Find where the given text appears and provide that cell's center as (X, Y) coordinate. 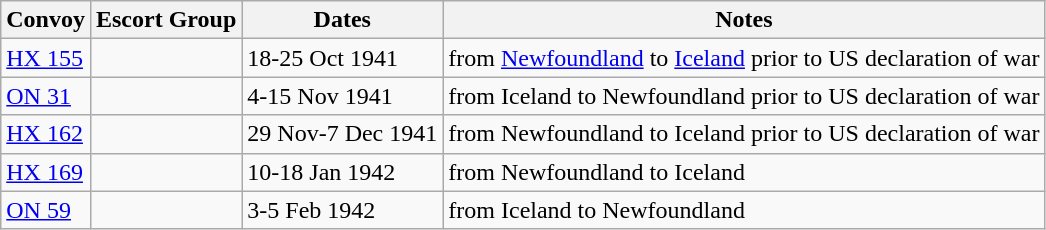
ON 31 (46, 96)
ON 59 (46, 210)
from Iceland to Newfoundland prior to US declaration of war (744, 96)
HX 155 (46, 58)
Notes (744, 20)
HX 169 (46, 172)
Convoy (46, 20)
Dates (342, 20)
from Iceland to Newfoundland (744, 210)
18-25 Oct 1941 (342, 58)
Escort Group (166, 20)
3-5 Feb 1942 (342, 210)
4-15 Nov 1941 (342, 96)
29 Nov-7 Dec 1941 (342, 134)
from Newfoundland to Iceland (744, 172)
HX 162 (46, 134)
10-18 Jan 1942 (342, 172)
